Locate the cell with the specified text and output its [x, y] center coordinate. 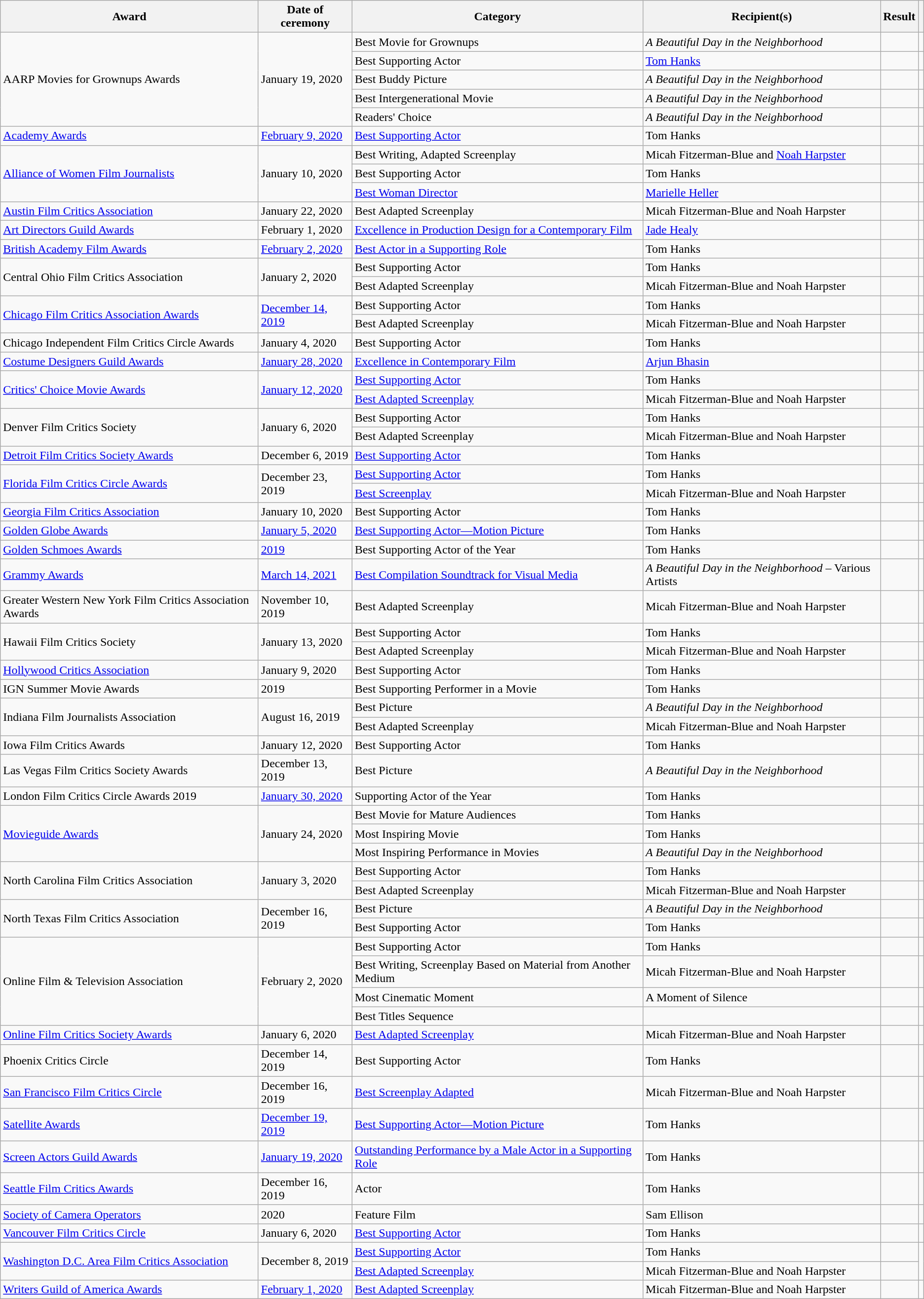
Most Cinematic Moment [498, 997]
Writers Guild of America Awards [129, 1290]
January 2, 2020 [305, 277]
Vancouver Film Critics Circle [129, 1233]
Costume Designers Guild Awards [129, 361]
Las Vegas Film Critics Society Awards [129, 770]
Jade Healy [762, 230]
January 28, 2020 [305, 361]
Excellence in Production Design for a Contemporary Film [498, 230]
March 14, 2021 [305, 575]
January 22, 2020 [305, 211]
Academy Awards [129, 136]
Detroit Film Critics Society Awards [129, 455]
Art Directors Guild Awards [129, 230]
Best Actor in a Supporting Role [498, 248]
Award [129, 17]
Best Buddy Picture [498, 79]
Best Writing, Screenplay Based on Material from Another Medium [498, 972]
Best Titles Sequence [498, 1016]
December 13, 2019 [305, 770]
Best Supporting Performer in a Movie [498, 689]
Screen Actors Guild Awards [129, 1156]
December 23, 2019 [305, 483]
Satellite Awards [129, 1125]
February 9, 2020 [305, 136]
Golden Schmoes Awards [129, 550]
Chicago Independent Film Critics Circle Awards [129, 343]
Readers' Choice [498, 117]
Georgia Film Critics Association [129, 512]
North Texas Film Critics Association [129, 918]
Outstanding Performance by a Male Actor in a Supporting Role [498, 1156]
Critics' Choice Movie Awards [129, 390]
Movieguide Awards [129, 833]
Recipient(s) [762, 17]
Date of ceremony [305, 17]
Feature Film [498, 1214]
Society of Camera Operators [129, 1214]
IGN Summer Movie Awards [129, 689]
Hollywood Critics Association [129, 670]
Austin Film Critics Association [129, 211]
A Beautiful Day in the Neighborhood – Various Artists [762, 575]
Indiana Film Journalists Association [129, 717]
December 19, 2019 [305, 1125]
December 6, 2019 [305, 455]
January 30, 2020 [305, 796]
January 3, 2020 [305, 880]
Best Intergenerational Movie [498, 98]
Best Supporting Actor of the Year [498, 550]
Golden Globe Awards [129, 530]
January 5, 2020 [305, 530]
January 4, 2020 [305, 343]
Result [899, 17]
London Film Critics Circle Awards 2019 [129, 796]
Sam Ellison [762, 1214]
Excellence in Contemporary Film [498, 361]
Chicago Film Critics Association Awards [129, 315]
2020 [305, 1214]
Iowa Film Critics Awards [129, 745]
Florida Film Critics Circle Awards [129, 483]
Grammy Awards [129, 575]
Best Writing, Adapted Screenplay [498, 155]
Arjun Bhasin [762, 361]
January 24, 2020 [305, 833]
British Academy Film Awards [129, 248]
Washington D.C. Area Film Critics Association [129, 1261]
Best Screenplay Adapted [498, 1092]
North Carolina Film Critics Association [129, 880]
Denver Film Critics Society [129, 427]
Best Compilation Soundtrack for Visual Media [498, 575]
December 8, 2019 [305, 1261]
Best Screenplay [498, 493]
Hawaii Film Critics Society [129, 642]
Phoenix Critics Circle [129, 1061]
Marielle Heller [762, 192]
January 13, 2020 [305, 642]
Supporting Actor of the Year [498, 796]
November 10, 2019 [305, 607]
Best Movie for Grownups [498, 42]
Online Film Critics Society Awards [129, 1035]
January 9, 2020 [305, 670]
Most Inspiring Movie [498, 833]
August 16, 2019 [305, 717]
Best Woman Director [498, 192]
Actor [498, 1189]
Most Inspiring Performance in Movies [498, 852]
San Francisco Film Critics Circle [129, 1092]
A Moment of Silence [762, 997]
Online Film & Television Association [129, 982]
Alliance of Women Film Journalists [129, 173]
Central Ohio Film Critics Association [129, 277]
Category [498, 17]
Best Movie for Mature Audiences [498, 815]
Seattle Film Critics Awards [129, 1189]
AARP Movies for Grownups Awards [129, 79]
Greater Western New York Film Critics Association Awards [129, 607]
